Extract the (X, Y) coordinate from the center of the cell holding the provided text.  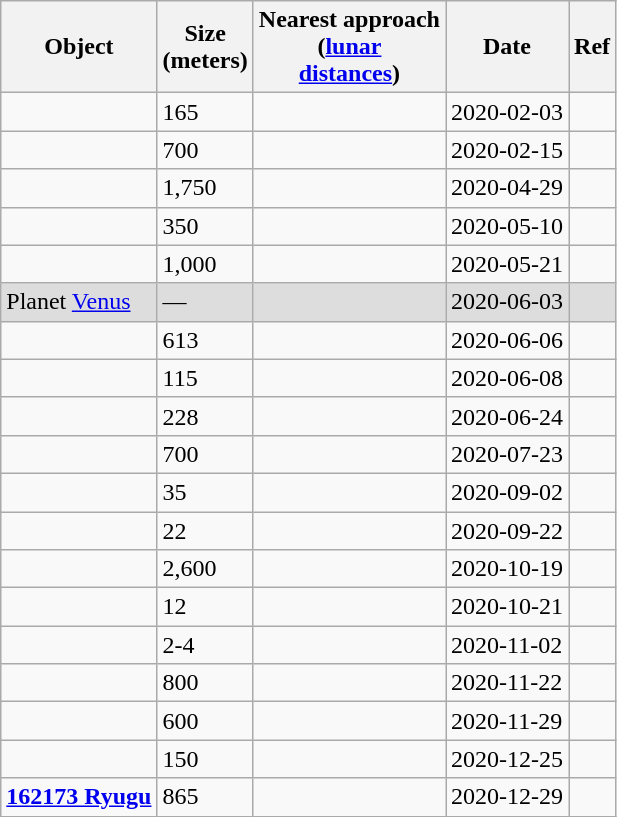
228 (205, 416)
Date (508, 47)
2020-05-21 (508, 264)
35 (205, 492)
800 (205, 683)
2020-07-23 (508, 454)
2020-10-21 (508, 607)
613 (205, 340)
Object (79, 47)
1,000 (205, 264)
Planet Venus (79, 302)
2020-11-29 (508, 721)
600 (205, 721)
865 (205, 797)
Size(meters) (205, 47)
162173 Ryugu (79, 797)
2,600 (205, 569)
2020-06-08 (508, 378)
Nearest approach(lunardistances) (349, 47)
2020-09-02 (508, 492)
2020-04-29 (508, 188)
115 (205, 378)
150 (205, 759)
350 (205, 226)
2020-06-24 (508, 416)
Ref (592, 47)
2020-05-10 (508, 226)
2020-02-15 (508, 150)
2020-06-03 (508, 302)
12 (205, 607)
2020-11-02 (508, 645)
22 (205, 531)
1,750 (205, 188)
2020-11-22 (508, 683)
2020-12-29 (508, 797)
2020-06-06 (508, 340)
2020-09-22 (508, 531)
165 (205, 112)
2020-10-19 (508, 569)
2020-12-25 (508, 759)
2-4 (205, 645)
— (205, 302)
2020-02-03 (508, 112)
